Extract the (x, y) coordinate from the center of the cell holding the provided text.  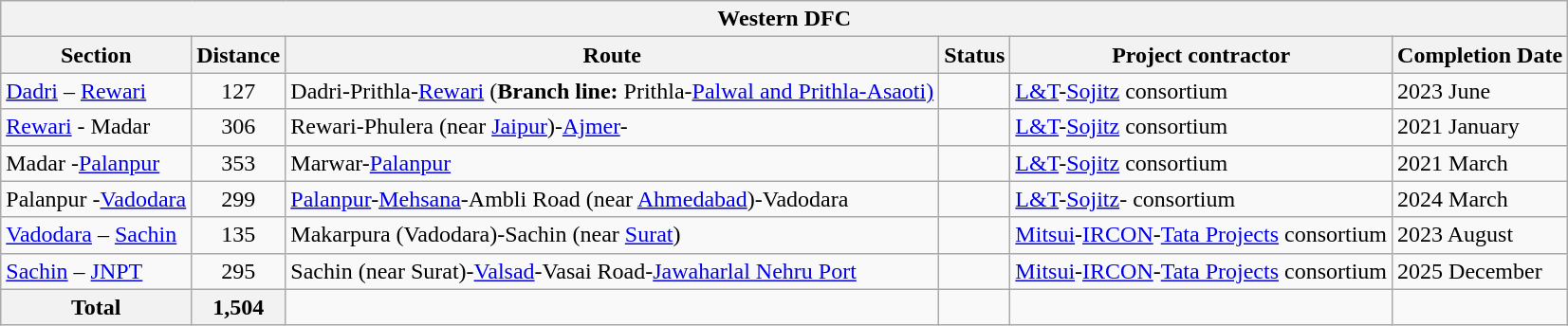
Sachin – JNPT (97, 271)
Vadodara – Sachin (97, 235)
Palanpur -Vadodara (97, 199)
Rewari - Madar (97, 127)
L&T-Sojitz- consortium (1201, 199)
Total (97, 307)
2024 March (1480, 199)
Status (975, 55)
306 (239, 127)
2021 January (1480, 127)
Makarpura (Vadodara)-Sachin (near Surat) (613, 235)
1,504 (239, 307)
2025 December (1480, 271)
Western DFC (784, 19)
Dadri – Rewari (97, 91)
Project contractor (1201, 55)
Completion Date (1480, 55)
Madar -Palanpur (97, 163)
295 (239, 271)
2021 March (1480, 163)
Palanpur-Mehsana-Ambli Road (near Ahmedabad)-Vadodara (613, 199)
Dadri-Prithla-Rewari (Branch line: Prithla-Palwal and Prithla-Asaoti) (613, 91)
Distance (239, 55)
Route (613, 55)
Sachin (near Surat)-Valsad-Vasai Road-Jawaharlal Nehru Port (613, 271)
135 (239, 235)
353 (239, 163)
Rewari-Phulera (near Jaipur)-Ajmer- (613, 127)
2023 August (1480, 235)
2023 June (1480, 91)
299 (239, 199)
Section (97, 55)
Marwar-Palanpur (613, 163)
127 (239, 91)
